Pinpoint the cell where the given text exists, returning its [X, Y] midpoint coordinate. 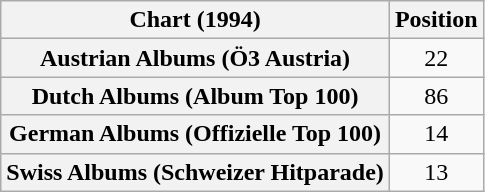
22 [436, 58]
German Albums (Offizielle Top 100) [196, 134]
Position [436, 20]
Swiss Albums (Schweizer Hitparade) [196, 172]
13 [436, 172]
14 [436, 134]
Chart (1994) [196, 20]
Austrian Albums (Ö3 Austria) [196, 58]
86 [436, 96]
Dutch Albums (Album Top 100) [196, 96]
